Search for the cell housing the specified text and yield its (X, Y) center coordinate. 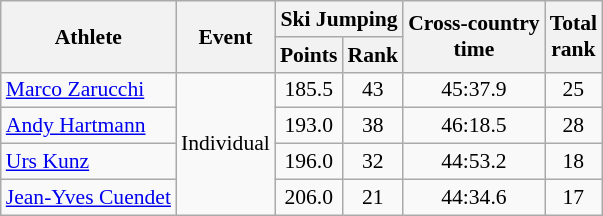
206.0 (309, 197)
Rank (374, 55)
196.0 (309, 162)
25 (574, 90)
21 (374, 197)
46:18.5 (474, 126)
44:53.2 (474, 162)
Athlete (88, 36)
Cross-country time (474, 36)
Individual (226, 143)
Ski Jumping (339, 19)
18 (574, 162)
Marco Zarucchi (88, 90)
193.0 (309, 126)
Points (309, 55)
Jean-Yves Cuendet (88, 197)
45:37.9 (474, 90)
185.5 (309, 90)
44:34.6 (474, 197)
43 (374, 90)
Event (226, 36)
38 (374, 126)
32 (374, 162)
17 (574, 197)
Urs Kunz (88, 162)
Andy Hartmann (88, 126)
Total rank (574, 36)
28 (574, 126)
